From the cell containing the given text, extract its center point as (x, y) coordinate. 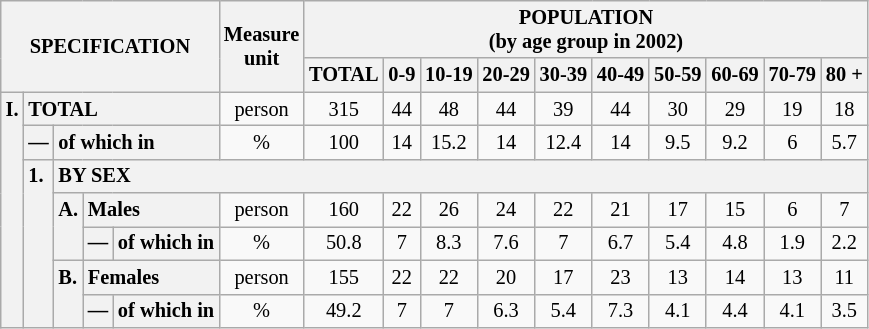
7.3 (620, 311)
11 (844, 277)
SPECIFICATION (110, 46)
2.2 (844, 243)
B. (68, 294)
Males (151, 210)
20 (506, 277)
50.8 (344, 243)
21 (620, 210)
160 (344, 210)
100 (344, 142)
40-49 (620, 75)
6.7 (620, 243)
9.5 (678, 142)
29 (734, 109)
15 (734, 210)
315 (344, 109)
50-59 (678, 75)
12.4 (564, 142)
4.8 (734, 243)
26 (448, 210)
1. (38, 243)
23 (620, 277)
4.4 (734, 311)
POPULATION (by age group in 2002) (586, 29)
80 + (844, 75)
49.2 (344, 311)
Measure unit (262, 46)
70-79 (792, 75)
5.7 (844, 142)
9.2 (734, 142)
60-69 (734, 75)
0-9 (402, 75)
155 (344, 277)
24 (506, 210)
10-19 (448, 75)
15.2 (448, 142)
19 (792, 109)
18 (844, 109)
20-29 (506, 75)
30 (678, 109)
I. (12, 210)
Females (151, 277)
39 (564, 109)
7.6 (506, 243)
1.9 (792, 243)
3.5 (844, 311)
BY SEX (461, 176)
6.3 (506, 311)
A. (68, 226)
48 (448, 109)
8.3 (448, 243)
30-39 (564, 75)
